Output the (X, Y) coordinate of the center of the cell containing the given text.  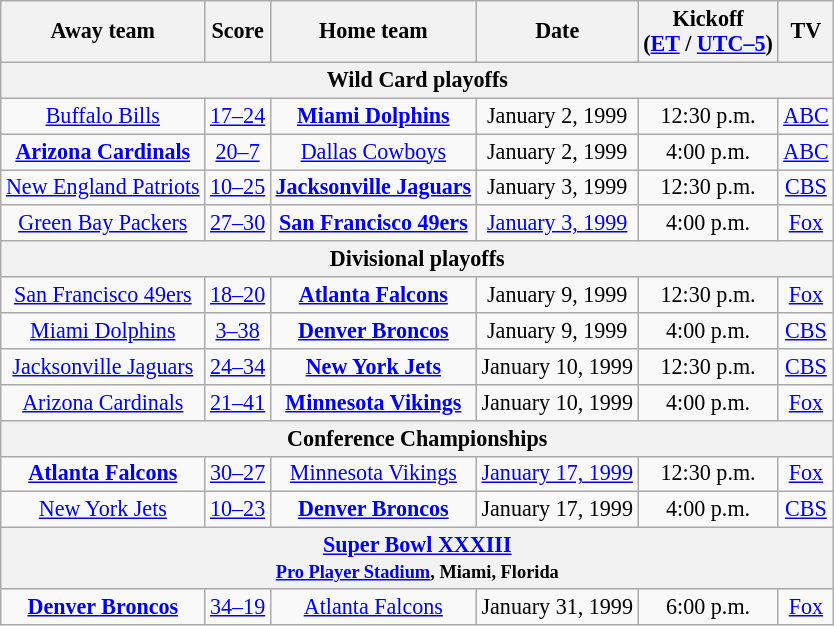
Conference Championships (418, 438)
18–20 (238, 295)
21–41 (238, 402)
Kickoff(ET / UTC–5) (708, 30)
17–24 (238, 116)
6:00 p.m. (708, 607)
TV (806, 30)
24–34 (238, 366)
Date (557, 30)
27–30 (238, 223)
Divisional playoffs (418, 259)
10–23 (238, 510)
Green Bay Packers (103, 223)
20–7 (238, 151)
34–19 (238, 607)
10–25 (238, 187)
3–38 (238, 330)
30–27 (238, 474)
Buffalo Bills (103, 116)
Wild Card playoffs (418, 80)
Home team (373, 30)
Super Bowl XXXIIIPro Player Stadium, Miami, Florida (418, 558)
Dallas Cowboys (373, 151)
Score (238, 30)
New England Patriots (103, 187)
January 31, 1999 (557, 607)
Away team (103, 30)
